Scan for the cell matching the given text and deliver its [X, Y] coordinate at center. 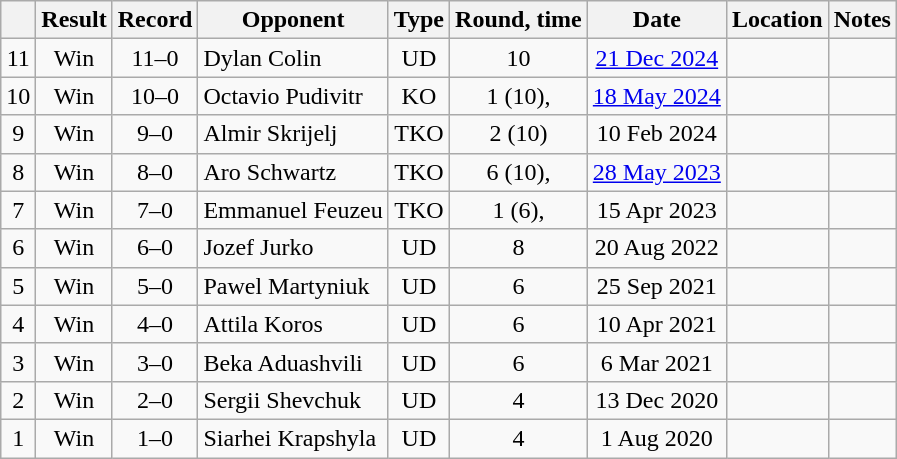
Jozef Jurko [293, 248]
Result [74, 20]
28 May 2023 [656, 172]
Almir Skrijelj [293, 134]
2–0 [155, 400]
1 [18, 438]
Emmanuel Feuzeu [293, 210]
Attila Koros [293, 324]
3–0 [155, 362]
8–0 [155, 172]
11–0 [155, 58]
13 Dec 2020 [656, 400]
7–0 [155, 210]
Aro Schwartz [293, 172]
6 (10), [519, 172]
7 [18, 210]
Location [777, 20]
Round, time [519, 20]
25 Sep 2021 [656, 286]
1 (10), [519, 96]
10–0 [155, 96]
Notes [862, 20]
Record [155, 20]
Sergii Shevchuk [293, 400]
Pawel Martyniuk [293, 286]
2 (10) [519, 134]
1 Aug 2020 [656, 438]
20 Aug 2022 [656, 248]
KO [418, 96]
Dylan Colin [293, 58]
9–0 [155, 134]
2 [18, 400]
Type [418, 20]
15 Apr 2023 [656, 210]
11 [18, 58]
Beka Aduashvili [293, 362]
1 (6), [519, 210]
Octavio Pudivitr [293, 96]
1–0 [155, 438]
21 Dec 2024 [656, 58]
5–0 [155, 286]
5 [18, 286]
Siarhei Krapshyla [293, 438]
18 May 2024 [656, 96]
3 [18, 362]
10 Feb 2024 [656, 134]
10 Apr 2021 [656, 324]
6 Mar 2021 [656, 362]
Opponent [293, 20]
Date [656, 20]
9 [18, 134]
4–0 [155, 324]
6–0 [155, 248]
